Output the (x, y) coordinate of the center of the cell containing the given text.  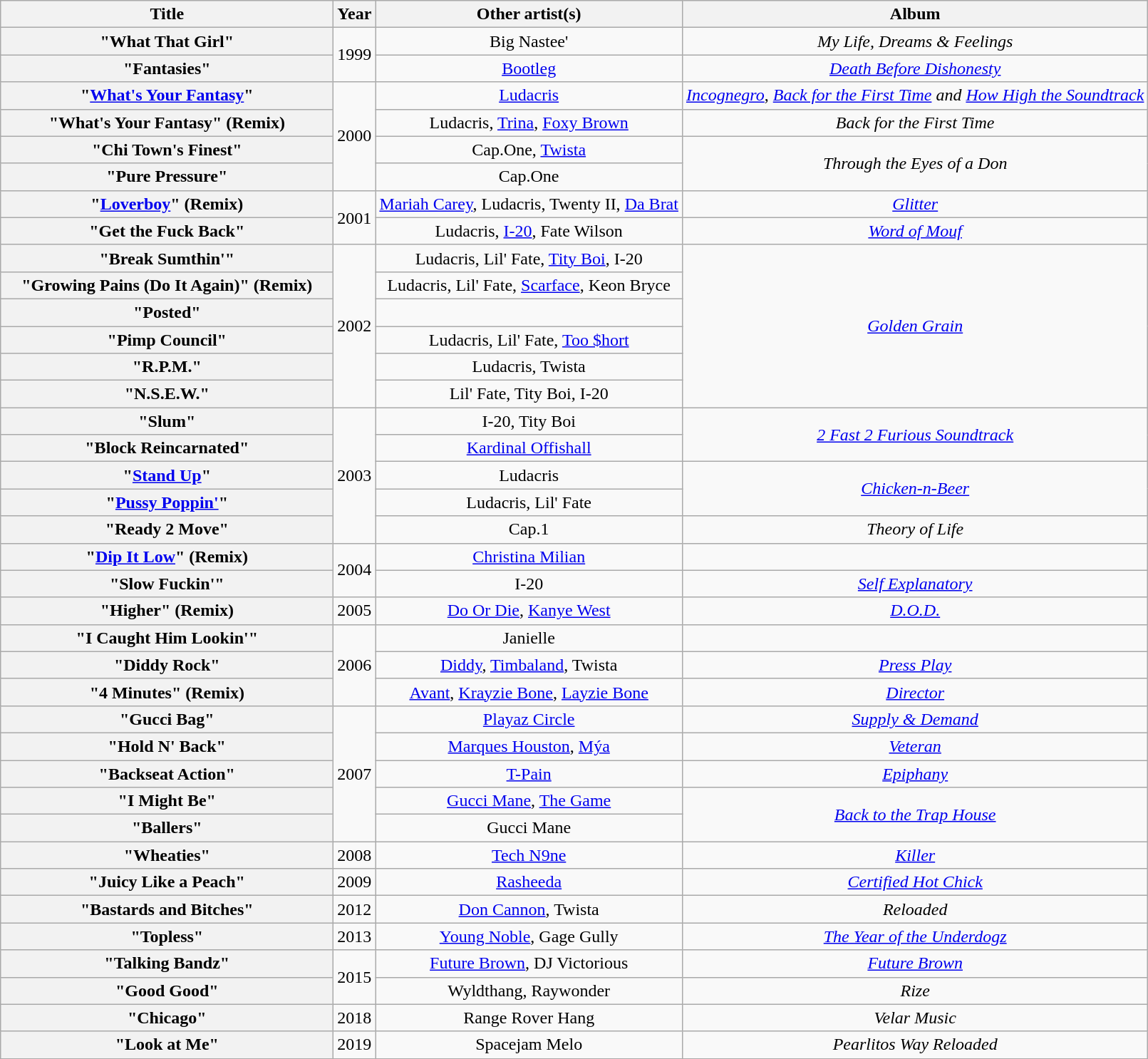
2 Fast 2 Furious Soundtrack (915, 435)
2018 (355, 1018)
Title (167, 14)
2013 (355, 936)
Self Explanatory (915, 584)
2003 (355, 475)
2009 (355, 882)
2001 (355, 217)
"Get the Fuck Back" (167, 231)
"Talking Bandz" (167, 964)
Album (915, 14)
"Fantasies" (167, 68)
"Good Good" (167, 991)
Diddy, Timbaland, Twista (529, 665)
"I Might Be" (167, 801)
Tech N9ne (529, 855)
Ludacris, Twista (529, 367)
"Pure Pressure" (167, 177)
"Chicago" (167, 1018)
D.O.D. (915, 611)
Ludacris, I-20, Fate Wilson (529, 231)
Big Nastee' (529, 41)
"4 Minutes" (Remix) (167, 692)
"What's Your Fantasy" (Remix) (167, 123)
"N.S.E.W." (167, 394)
Theory of Life (915, 529)
"Slow Fuckin'" (167, 584)
Young Noble, Gage Gully (529, 936)
Killer (915, 855)
Supply & Demand (915, 719)
Director (915, 692)
"Pimp Council" (167, 340)
Don Cannon, Twista (529, 909)
T-Pain (529, 773)
Gucci Mane (529, 828)
Chicken-n-Beer (915, 489)
"Wheaties" (167, 855)
Glitter (915, 204)
Wyldthang, Raywonder (529, 991)
Christina Milian (529, 557)
Veteran (915, 746)
2012 (355, 909)
Certified Hot Chick (915, 882)
"Hold N' Back" (167, 746)
The Year of the Underdogz (915, 936)
2004 (355, 570)
Bootleg (529, 68)
Mariah Carey, Ludacris, Twenty II, Da Brat (529, 204)
Ludacris, Trina, Foxy Brown (529, 123)
Incognegro, Back for the First Time and How High the Soundtrack (915, 95)
Word of Mouf (915, 231)
Spacejam Melo (529, 1045)
"Ready 2 Move" (167, 529)
"Diddy Rock" (167, 665)
"Topless" (167, 936)
Through the Eyes of a Don (915, 163)
2008 (355, 855)
2000 (355, 136)
"Block Reincarnated" (167, 448)
"Juicy Like a Peach" (167, 882)
My Life, Dreams & Feelings (915, 41)
Do Or Die, Kanye West (529, 611)
"Bastards and Bitches" (167, 909)
"What That Girl" (167, 41)
"I Caught Him Lookin'" (167, 638)
Ludacris, Lil' Fate, Too $hort (529, 340)
2006 (355, 665)
2002 (355, 326)
Cap.One (529, 177)
2019 (355, 1045)
"Backseat Action" (167, 773)
Velar Music (915, 1018)
Cap.One, Twista (529, 150)
Rize (915, 991)
Cap.1 (529, 529)
Press Play (915, 665)
Janielle (529, 638)
2005 (355, 611)
"Ballers" (167, 828)
Other artist(s) (529, 14)
Year (355, 14)
"Slum" (167, 421)
2015 (355, 977)
Playaz Circle (529, 719)
Ludacris, Lil' Fate, Scarface, Keon Bryce (529, 285)
Ludacris, Lil' Fate, Tity Boi, I-20 (529, 258)
"Pussy Poppin'" (167, 502)
Death Before Dishonesty (915, 68)
Kardinal Offishall (529, 448)
"Gucci Bag" (167, 719)
"Posted" (167, 312)
Range Rover Hang (529, 1018)
"Break Sumthin'" (167, 258)
"Chi Town's Finest" (167, 150)
Rasheeda (529, 882)
Epiphany (915, 773)
"Look at Me" (167, 1045)
I-20, Tity Boi (529, 421)
I-20 (529, 584)
Future Brown (915, 964)
Pearlitos Way Reloaded (915, 1045)
Ludacris, Lil' Fate (529, 502)
"R.P.M." (167, 367)
Gucci Mane, The Game (529, 801)
Back to the Trap House (915, 815)
1999 (355, 55)
Reloaded (915, 909)
Golden Grain (915, 326)
2007 (355, 773)
"What's Your Fantasy" (167, 95)
Avant, Krayzie Bone, Layzie Bone (529, 692)
"Stand Up" (167, 475)
"Growing Pains (Do It Again)" (Remix) (167, 285)
Lil' Fate, Tity Boi, I-20 (529, 394)
"Higher" (Remix) (167, 611)
"Loverboy" (Remix) (167, 204)
"Dip It Low" (Remix) (167, 557)
Marques Houston, Mýa (529, 746)
Future Brown, DJ Victorious (529, 964)
Back for the First Time (915, 123)
